Return [x, y] of the center of cell containing provided text 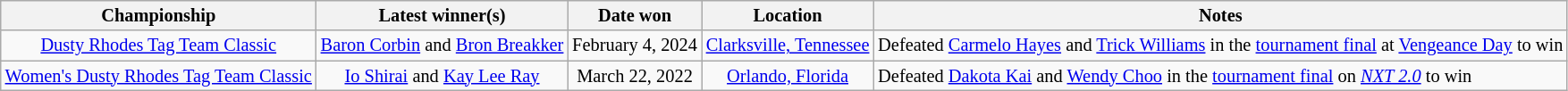
February 4, 2024 [635, 45]
Defeated Dakota Kai and Wendy Choo in the tournament final on NXT 2.0 to win [1220, 76]
Clarksville, Tennessee [788, 45]
Latest winner(s) [443, 15]
Io Shirai and Kay Lee Ray [443, 76]
March 22, 2022 [635, 76]
Defeated Carmelo Hayes and Trick Williams in the tournament final at Vengeance Day to win [1220, 45]
Orlando, Florida [788, 76]
Date won [635, 15]
Dusty Rhodes Tag Team Classic [159, 45]
Baron Corbin and Bron Breakker [443, 45]
Notes [1220, 15]
Women's Dusty Rhodes Tag Team Classic [159, 76]
Championship [159, 15]
Location [788, 15]
